For the text-containing cell, return its midpoint in [x, y] coordinate format. 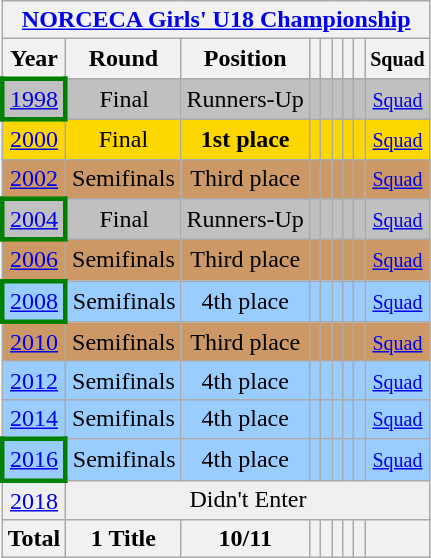
2008 [34, 302]
2018 [34, 500]
2016 [34, 460]
Total [34, 539]
1st place [245, 139]
2000 [34, 139]
Didn't Enter [248, 500]
Position [245, 59]
Year [34, 59]
NORCECA Girls' U18 Championship [216, 20]
2002 [34, 179]
Round [124, 59]
1 Title [124, 539]
1998 [34, 98]
2014 [34, 419]
2006 [34, 260]
2004 [34, 220]
2012 [34, 380]
10/11 [245, 539]
2010 [34, 342]
